Return the [x, y] coordinate for the center point of the cell that contains the specified text.  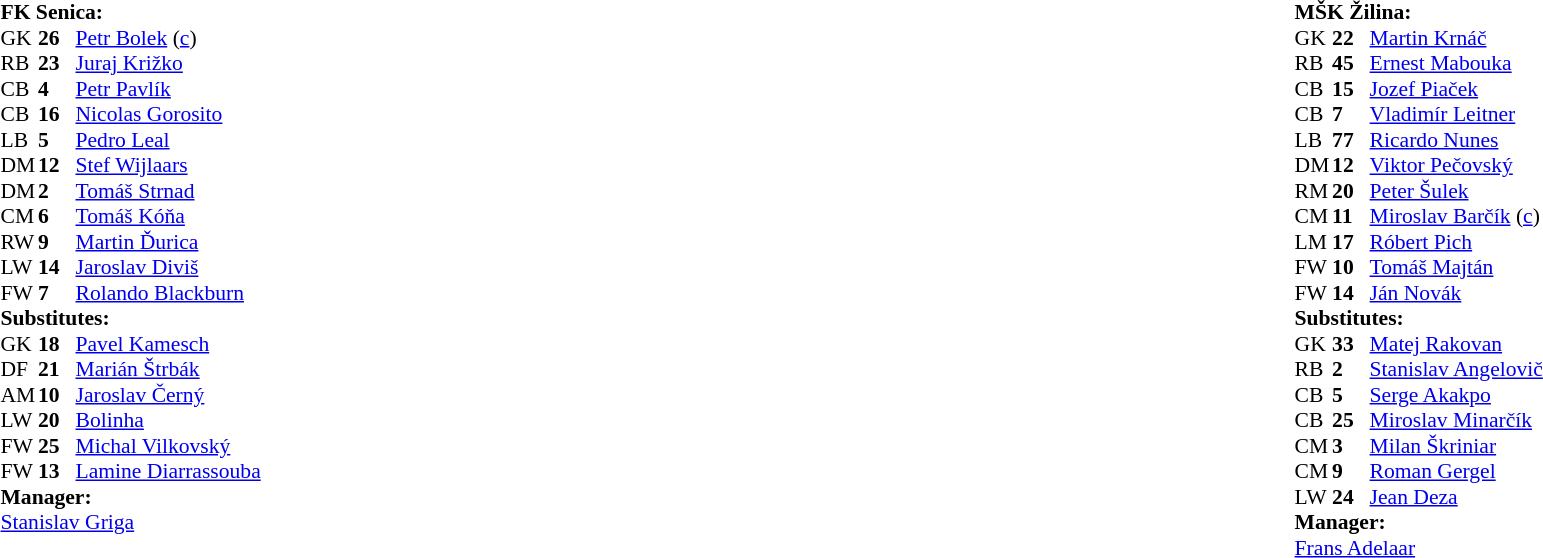
21 [57, 369]
Serge Akakpo [1456, 395]
Stef Wijlaars [168, 165]
4 [57, 89]
Stanislav Griga [130, 523]
MŠK Žilina: [1419, 13]
Miroslav Minarčík [1456, 421]
Milan Škriniar [1456, 446]
Martin Krnáč [1456, 38]
Jaroslav Černý [168, 395]
Ernest Mabouka [1456, 63]
Bolinha [168, 421]
Michal Vilkovský [168, 446]
11 [1351, 217]
RM [1314, 191]
23 [57, 63]
Viktor Pečovský [1456, 165]
Petr Pavlík [168, 89]
Martin Ďurica [168, 242]
Ricardo Nunes [1456, 140]
Jozef Piaček [1456, 89]
Nicolas Gorosito [168, 115]
Miroslav Barčík (c) [1456, 217]
16 [57, 115]
Róbert Pich [1456, 242]
3 [1351, 446]
24 [1351, 497]
Pedro Leal [168, 140]
Jaroslav Diviš [168, 267]
Pavel Kamesch [168, 344]
Marián Štrbák [168, 369]
Juraj Križko [168, 63]
DF [19, 369]
33 [1351, 344]
22 [1351, 38]
26 [57, 38]
Tomáš Majtán [1456, 267]
RW [19, 242]
Lamine Diarrassouba [168, 471]
Petr Bolek (c) [168, 38]
Matej Rakovan [1456, 344]
13 [57, 471]
Jean Deza [1456, 497]
Tomáš Strnad [168, 191]
45 [1351, 63]
17 [1351, 242]
Roman Gergel [1456, 471]
6 [57, 217]
15 [1351, 89]
LM [1314, 242]
Rolando Blackburn [168, 293]
18 [57, 344]
Stanislav Angelovič [1456, 369]
Vladimír Leitner [1456, 115]
AM [19, 395]
77 [1351, 140]
Tomáš Kóňa [168, 217]
FK Senica: [130, 13]
Peter Šulek [1456, 191]
Ján Novák [1456, 293]
